Identify which cell holds the provided text, then report its (X, Y) central coordinate. 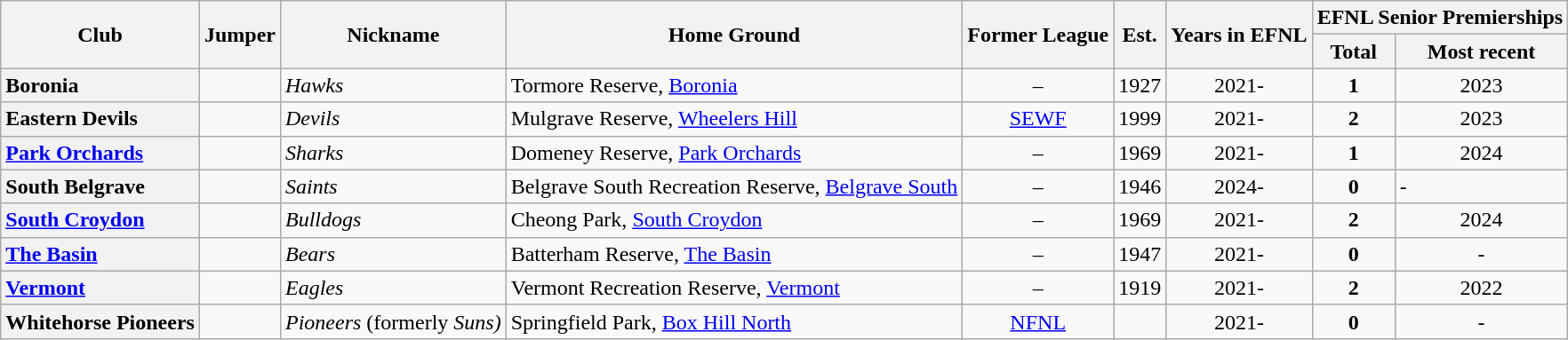
Club (100, 35)
SEWF (1038, 119)
Devils (393, 119)
Sharks (393, 153)
South Belgrave (100, 186)
Belgrave South Recreation Reserve, Belgrave South (734, 186)
1927 (1140, 85)
1999 (1140, 119)
Batterham Reserve, The Basin (734, 254)
NFNL (1038, 321)
Eastern Devils (100, 119)
Former League (1038, 35)
Nickname (393, 35)
Tormore Reserve, Boronia (734, 85)
Mulgrave Reserve, Wheelers Hill (734, 119)
Years in EFNL (1239, 35)
1946 (1140, 186)
The Basin (100, 254)
Boronia (100, 85)
Bulldogs (393, 220)
Domeney Reserve, Park Orchards (734, 153)
Pioneers (formerly Suns) (393, 321)
Cheong Park, South Croydon (734, 220)
Jumper (240, 35)
Home Ground (734, 35)
EFNL Senior Premierships (1440, 18)
1947 (1140, 254)
Saints (393, 186)
Bears (393, 254)
Vermont (100, 288)
Total (1353, 51)
Whitehorse Pioneers (100, 321)
1919 (1140, 288)
Hawks (393, 85)
Springfield Park, Box Hill North (734, 321)
2024- (1239, 186)
Vermont Recreation Reserve, Vermont (734, 288)
South Croydon (100, 220)
Est. (1140, 35)
2022 (1481, 288)
Park Orchards (100, 153)
Most recent (1481, 51)
Eagles (393, 288)
